Find where the given text appears and provide that cell's center as [X, Y] coordinate. 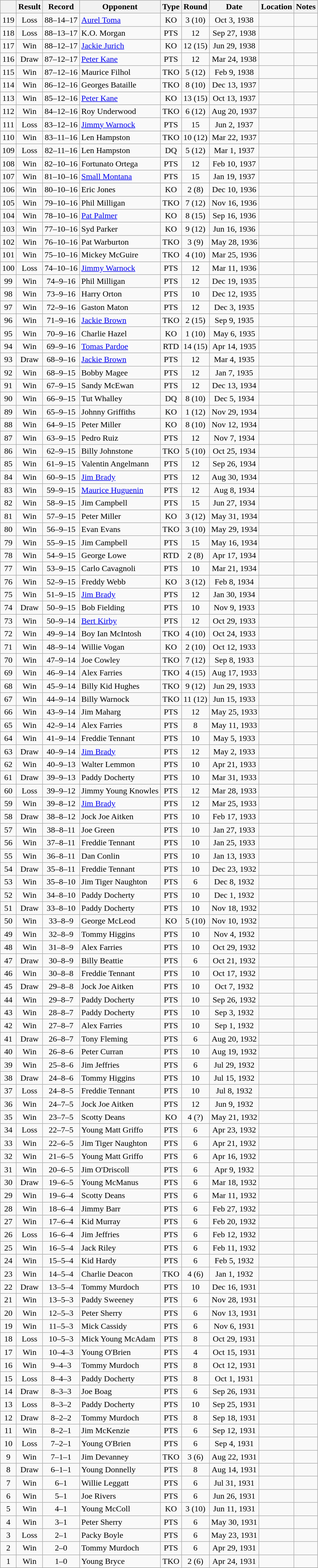
Mar 11, 1932 [234, 1195]
6–1 [61, 1483]
19–6–5 [61, 1182]
8–3–3 [61, 1391]
Mar 31, 1933 [234, 777]
Gaston Maton [120, 307]
82–11–16 [61, 150]
Billy Beattie [120, 960]
Dan Conlin [120, 856]
71 [8, 647]
67 [8, 699]
Mar 4, 1935 [234, 359]
12–5–3 [61, 1313]
Location [276, 7]
8–4–3 [61, 1378]
26–8–7 [61, 1039]
25–8–6 [61, 1065]
51 [8, 908]
52–9–15 [61, 582]
Johnny Griffiths [120, 412]
Nov 4, 1932 [234, 934]
86–12–16 [61, 85]
2–1 [61, 1535]
Billy Kid Hughes [120, 686]
48–9–14 [61, 647]
Feb 9, 1938 [234, 72]
29 [8, 1195]
Opponent [120, 7]
Jun 29, 1938 [234, 46]
Oct 17, 1932 [234, 973]
56–9–15 [61, 529]
50–9–14 [61, 621]
Aug 14, 1931 [234, 1470]
Nov 10, 1932 [234, 921]
24–8–5 [61, 1091]
Apr 9, 1932 [234, 1169]
9 [8, 1457]
30–8–9 [61, 960]
Young McManus [120, 1182]
Feb 27, 1932 [234, 1208]
Freddy Webb [120, 582]
Mickey McGuire [120, 255]
4 (?) [195, 1117]
Mar 25, 1933 [234, 804]
45–9–14 [61, 686]
Dec 1, 1932 [234, 895]
29–8–8 [61, 986]
May 25, 1933 [234, 712]
79–10–16 [61, 203]
Boy Ian McIntosh [120, 634]
40–9–14 [61, 751]
Sep 16, 1936 [234, 216]
Mar 28, 1933 [234, 790]
Round [195, 7]
88–13–17 [61, 33]
46 [8, 973]
115 [8, 72]
Jackie Jurich [120, 46]
Mick Cassidy [120, 1326]
Eric Jones [120, 190]
84–12–16 [61, 111]
13 (15) [195, 98]
27 [8, 1222]
5–1 [61, 1496]
Jun 26, 1931 [234, 1496]
May 21, 1932 [234, 1117]
31 [8, 1169]
25 [8, 1248]
Packy Boyle [120, 1535]
Joe Green [120, 830]
116 [8, 59]
62–9–15 [61, 451]
47–9–14 [61, 660]
3 (6) [195, 1457]
42–9–14 [61, 725]
46–9–14 [61, 673]
54–9–15 [61, 555]
32 [8, 1156]
Jim Devanney [120, 1457]
Apr 29, 1931 [234, 1548]
Aug 20, 1932 [234, 1039]
Evan Evans [120, 529]
Jun 16, 1936 [234, 229]
66–9–15 [61, 399]
Jun 27, 1934 [234, 503]
Aug 8, 1934 [234, 490]
41–9–14 [61, 738]
Jun 11, 1931 [234, 1509]
34–8–10 [61, 895]
22–7–5 [61, 1130]
Result [30, 7]
107 [8, 177]
76–10–16 [61, 242]
49 [8, 934]
112 [8, 111]
Sandy McEwan [120, 386]
30–8–8 [61, 973]
Aurel Toma [120, 20]
Syd Parker [120, 229]
64 [8, 738]
74 [8, 608]
56 [8, 843]
Oct 15, 1931 [234, 1352]
Nov 6, 1931 [234, 1326]
10–4–3 [61, 1352]
50 [8, 921]
49–9–14 [61, 634]
60 [8, 790]
28 [8, 1208]
6–1–1 [61, 1470]
42 [8, 1026]
80–10–16 [61, 190]
16–6–4 [61, 1235]
2–0 [61, 1548]
Jim Maharg [120, 712]
Apr 23, 1932 [234, 1130]
Jan 27, 1933 [234, 830]
23–7–5 [61, 1117]
K.O. Morgan [120, 33]
55 [8, 856]
72–9–16 [61, 307]
36–8–11 [61, 856]
26–8–6 [61, 1052]
Oct 25, 1934 [234, 451]
14 (15) [195, 346]
23 [8, 1274]
1 (10) [195, 333]
43–9–14 [61, 712]
3 (9) [195, 242]
May 29, 1934 [234, 529]
Roy Underwood [120, 111]
Sep 12, 1931 [234, 1431]
106 [8, 190]
3 [8, 1535]
62 [8, 764]
11 (12) [195, 699]
70–9–16 [61, 333]
54 [8, 869]
59–9–15 [61, 490]
78 [8, 555]
Dec 5, 1934 [234, 399]
67–9–15 [61, 386]
Joe Cowley [120, 660]
85 [8, 464]
Mar 22, 1937 [234, 137]
Aug 17, 1933 [234, 673]
Dec 23, 1932 [234, 869]
Jan 13, 1933 [234, 856]
Willie Leggatt [120, 1483]
88 [8, 425]
Date [234, 7]
75 [8, 595]
Young McColl [120, 1509]
16 [8, 1365]
81–10–16 [61, 177]
Sep 9, 1935 [234, 320]
79 [8, 542]
May 5, 1933 [234, 738]
40 [8, 1052]
Jim O'Driscoll [120, 1169]
Sep 27, 1938 [234, 33]
May 30, 1931 [234, 1522]
Jun 2, 1937 [234, 124]
119 [8, 20]
55–9–15 [61, 542]
1–0 [61, 1561]
Oct 3, 1938 [234, 20]
61 [8, 777]
May 28, 1936 [234, 242]
103 [8, 229]
Jul 15, 1932 [234, 1078]
Jul 31, 1931 [234, 1483]
118 [8, 33]
4 (6) [195, 1274]
88–12–17 [61, 46]
95 [8, 333]
3–1 [61, 1522]
Feb 5, 1932 [234, 1261]
19–6–4 [61, 1195]
88–14–17 [61, 20]
Feb 12, 1932 [234, 1235]
Pat Palmer [120, 216]
Kid Hardy [120, 1261]
Maurice Filhol [120, 72]
74–10–16 [61, 268]
May 16, 1934 [234, 542]
7–2–1 [61, 1444]
102 [8, 242]
117 [8, 46]
Peter Curran [120, 1052]
Apr 21, 1933 [234, 764]
68 [8, 686]
Dec 10, 1936 [234, 190]
George Lowe [120, 555]
Apr 24, 1931 [234, 1561]
77–10–16 [61, 229]
43 [8, 1013]
4 (15) [195, 673]
7 [8, 1483]
37 [8, 1091]
83–12–16 [61, 124]
Type [171, 7]
38–8–12 [61, 817]
George McLeod [120, 921]
83 [8, 490]
14–5–4 [61, 1274]
2 (6) [195, 1561]
114 [8, 85]
53–9–15 [61, 568]
17 [8, 1352]
Tony Fleming [120, 1039]
70 [8, 660]
84 [8, 477]
Apr 17, 1934 [234, 555]
27–8–7 [61, 1026]
Apr 14, 1935 [234, 346]
Nov 13, 1931 [234, 1313]
Sep 8, 1933 [234, 660]
18–6–4 [61, 1208]
91 [8, 386]
Jan 7, 1935 [234, 372]
Apr 21, 1932 [234, 1143]
Dec 19, 1935 [234, 281]
Sep 1, 1932 [234, 1026]
Pat Warburton [120, 242]
Nov 18, 1932 [234, 908]
7–1–1 [61, 1457]
45 [8, 986]
74–9–16 [61, 281]
10–5–3 [61, 1339]
Feb 20, 1932 [234, 1222]
Mar 18, 1932 [234, 1182]
Joe Rivers [120, 1496]
33–8–9 [61, 921]
Dec 12, 1935 [234, 294]
Aug 19, 1932 [234, 1052]
36 [8, 1104]
Sep 26, 1932 [234, 1000]
Bert Kirby [120, 621]
48 [8, 947]
82–10–16 [61, 164]
26 [8, 1235]
22 [8, 1287]
Feb 17, 1933 [234, 817]
32–8–9 [61, 934]
Mar 1, 1937 [234, 150]
38 [8, 1078]
44–9–14 [61, 699]
20 [8, 1313]
Mar 21, 1934 [234, 568]
1 (12) [195, 412]
21–6–5 [61, 1156]
35–8–10 [61, 882]
72 [8, 634]
24–7–5 [61, 1104]
Oct 13, 1937 [234, 98]
31–8–9 [61, 947]
2 [8, 1548]
24 [8, 1261]
Walter Lemmon [120, 764]
39–9–13 [61, 777]
Oct 1, 1931 [234, 1378]
Young Bryce [120, 1561]
5 [8, 1509]
58 [8, 817]
Sep 26, 1931 [234, 1391]
40–9–13 [61, 764]
Jul 29, 1932 [234, 1065]
35 [8, 1117]
71–9–16 [61, 320]
58–9–15 [61, 503]
12 (15) [195, 46]
86 [8, 451]
69–9–16 [61, 346]
2 (15) [195, 320]
Jan 19, 1937 [234, 177]
78–10–16 [61, 216]
83–11–16 [61, 137]
May 11, 1933 [234, 725]
Jan 1, 1932 [234, 1274]
8 (15) [195, 216]
37–8–11 [61, 843]
Nov 7, 1934 [234, 438]
Aug 22, 1931 [234, 1457]
Record [61, 7]
52 [8, 895]
93 [8, 359]
39–9–12 [61, 790]
Feb 10, 1937 [234, 164]
109 [8, 150]
Nov 16, 1936 [234, 203]
Jan 25, 1933 [234, 843]
76 [8, 582]
38–8–11 [61, 830]
Oct 29, 1931 [234, 1339]
92 [8, 372]
Jul 8, 1932 [234, 1091]
59 [8, 804]
4–1 [61, 1509]
Oct 29, 1933 [234, 621]
39 [8, 1065]
Sep 26, 1934 [234, 464]
Pedro Ruiz [120, 438]
Dec 13, 1934 [234, 386]
73 [8, 621]
53 [8, 882]
Mar 11, 1936 [234, 268]
65–9–15 [61, 412]
Nov 29, 1934 [234, 412]
Notes [306, 7]
77 [8, 568]
98 [8, 294]
Georges Bataille [120, 85]
Feb 11, 1932 [234, 1248]
19 [8, 1326]
75–10–16 [61, 255]
Dec 16, 1931 [234, 1287]
Jimmy Barr [120, 1208]
29–8–7 [61, 1000]
47 [8, 960]
100 [8, 268]
Aug 20, 1937 [234, 111]
Sep 3, 1932 [234, 1013]
30 [8, 1182]
Oct 24, 1933 [234, 634]
14 [8, 1391]
63 [8, 751]
9–4–3 [61, 1365]
Sep 4, 1931 [234, 1444]
41 [8, 1039]
Paddy Sweeney [120, 1300]
Tut Whalley [120, 399]
Mar 25, 1936 [234, 255]
Sep 25, 1931 [234, 1404]
96 [8, 320]
Apr 16, 1932 [234, 1156]
Oct 12, 1933 [234, 647]
1 [8, 1561]
Jack Riley [120, 1248]
63–9–15 [61, 438]
68–9–15 [61, 372]
May 2, 1933 [234, 751]
Oct 21, 1932 [234, 960]
87–12–17 [61, 59]
33–8–10 [61, 908]
87–12–16 [61, 72]
13 [8, 1404]
66 [8, 712]
24–8–6 [61, 1078]
Dec 13, 1937 [234, 85]
Nov 28, 1931 [234, 1300]
6 (12) [195, 111]
80 [8, 529]
51–9–15 [61, 595]
Fortunato Ortega [120, 164]
34 [8, 1130]
Charlie Deacon [120, 1274]
111 [8, 124]
Feb 8, 1934 [234, 582]
Aug 30, 1934 [234, 477]
87 [8, 438]
108 [8, 164]
Billy Warnock [120, 699]
17–6–4 [61, 1222]
Oct 12, 1931 [234, 1365]
90 [8, 399]
68–9–16 [61, 359]
Bobby Magee [120, 372]
105 [8, 203]
69 [8, 673]
110 [8, 137]
15–5–4 [61, 1261]
Jan 30, 1934 [234, 595]
61–9–15 [61, 464]
16–5–4 [61, 1248]
10 (12) [195, 137]
94 [8, 346]
Willie Vogan [120, 647]
Oct 7, 1932 [234, 986]
97 [8, 307]
Jimmy Young Knowles [120, 790]
Small Montana [120, 177]
Jim McKenzie [120, 1431]
65 [8, 725]
8–2–1 [61, 1431]
99 [8, 281]
Jun 9, 1932 [234, 1104]
Charlie Hazel [120, 333]
Sep 18, 1931 [234, 1418]
113 [8, 98]
Kid Murray [120, 1222]
Bob Fielding [120, 608]
20–6–5 [61, 1169]
13–5–4 [61, 1287]
39–8–12 [61, 804]
Maurice Huguenin [120, 490]
Mick Young McAdam [120, 1339]
18 [8, 1339]
Billy Johnstone [120, 451]
Young Donnelly [120, 1470]
35–8–11 [61, 869]
May 31, 1934 [234, 516]
11 [8, 1431]
Jun 29, 1933 [234, 686]
Carlo Cavagnoli [120, 568]
2 (10) [195, 647]
60–9–15 [61, 477]
64–9–15 [61, 425]
28–8–7 [61, 1013]
Dec 3, 1935 [234, 307]
82 [8, 503]
Valentin Angelmann [120, 464]
Mar 24, 1938 [234, 59]
104 [8, 216]
8–2–2 [61, 1418]
11–5–3 [61, 1326]
101 [8, 255]
85–12–16 [61, 98]
Oct 29, 1932 [234, 947]
Jun 15, 1933 [234, 699]
13–5–3 [61, 1300]
21 [8, 1300]
50–9–15 [61, 608]
81 [8, 516]
May 6, 1935 [234, 333]
Nov 12, 1934 [234, 425]
22–6–5 [61, 1143]
8–3–2 [61, 1404]
89 [8, 412]
Harry Orton [120, 294]
May 23, 1931 [234, 1535]
44 [8, 1000]
73–9–16 [61, 294]
Nov 9, 1933 [234, 608]
Tomas Pardoe [120, 346]
33 [8, 1143]
57–9–15 [61, 516]
Joe Boag [120, 1391]
Dec 8, 1932 [234, 882]
57 [8, 830]
